Search for the cell housing the specified text and yield its (X, Y) center coordinate. 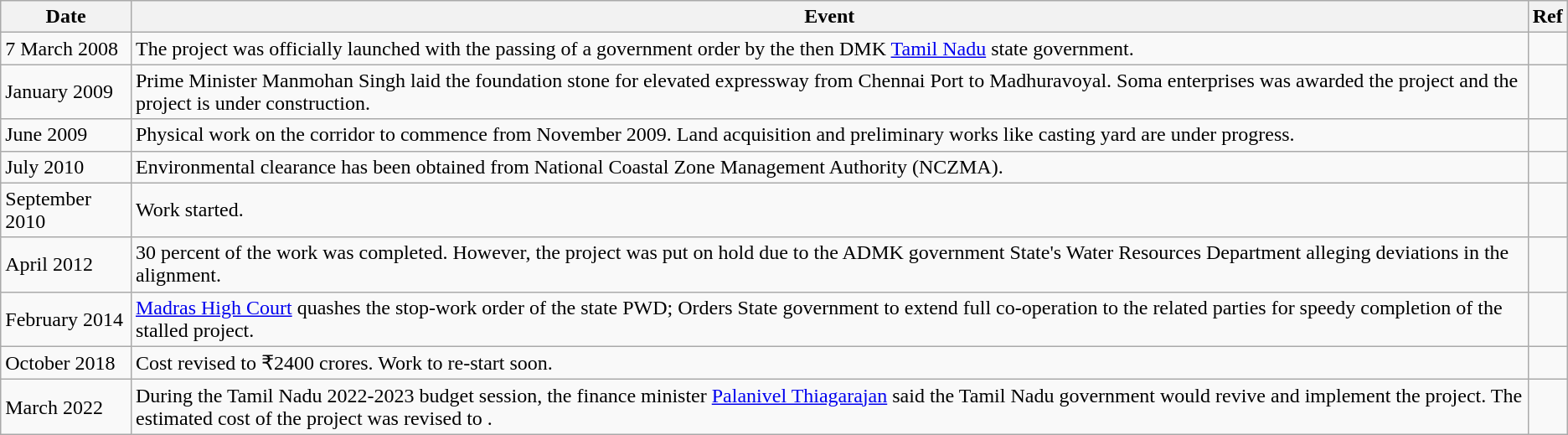
June 2009 (66, 135)
October 2018 (66, 363)
Event (829, 17)
September 2010 (66, 210)
Work started. (829, 210)
Environmental clearance has been obtained from National Coastal Zone Management Authority (NCZMA). (829, 167)
Date (66, 17)
January 2009 (66, 92)
Ref (1548, 17)
March 2022 (66, 407)
7 March 2008 (66, 49)
The project was officially launched with the passing of a government order by the then DMK Tamil Nadu state government. (829, 49)
February 2014 (66, 318)
Physical work on the corridor to commence from November 2009. Land acquisition and preliminary works like casting yard are under progress. (829, 135)
July 2010 (66, 167)
April 2012 (66, 265)
Cost revised to ₹2400 crores. Work to re-start soon. (829, 363)
